Return the (x, y) coordinate for the center point of the cell that contains the specified text.  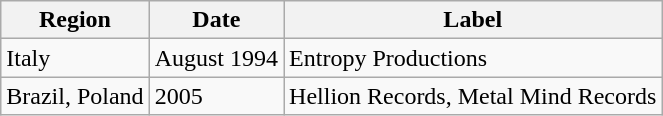
Entropy Productions (473, 58)
Date (216, 20)
Label (473, 20)
Region (75, 20)
Brazil, Poland (75, 96)
August 1994 (216, 58)
Italy (75, 58)
Hellion Records, Metal Mind Records (473, 96)
2005 (216, 96)
